Determine the [X, Y] coordinate at the center of the cell enclosing the given text.  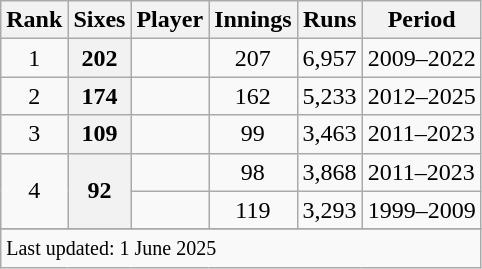
Rank [34, 20]
3,463 [330, 134]
Last updated: 1 June 2025 [241, 248]
1 [34, 58]
3,868 [330, 172]
174 [100, 96]
5,233 [330, 96]
Sixes [100, 20]
Period [422, 20]
3,293 [330, 210]
92 [100, 191]
99 [253, 134]
2012–2025 [422, 96]
119 [253, 210]
3 [34, 134]
1999–2009 [422, 210]
162 [253, 96]
202 [100, 58]
2009–2022 [422, 58]
2 [34, 96]
109 [100, 134]
Player [170, 20]
207 [253, 58]
4 [34, 191]
Innings [253, 20]
Runs [330, 20]
6,957 [330, 58]
98 [253, 172]
